Provide the (X, Y) coordinate of the cell's center where the given text is located.  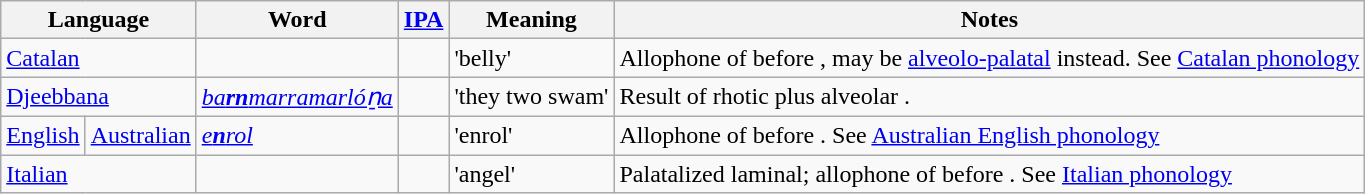
'enrol' (532, 135)
Australian (140, 135)
'they two swam' (532, 97)
Allophone of before , may be alveolo-palatal instead. See Catalan phonology (990, 58)
'belly' (532, 58)
Meaning (532, 20)
Allophone of before . See Australian English phonology (990, 135)
Djeebbana (98, 97)
Italian (98, 173)
Notes (990, 20)
enrol (297, 135)
Language (98, 20)
'angel' (532, 173)
Result of rhotic plus alveolar . (990, 97)
English (43, 135)
barnmarramarlón̠a (297, 97)
Word (297, 20)
Catalan (98, 58)
IPA (424, 20)
Palatalized laminal; allophone of before . See Italian phonology (990, 173)
